Capture the cell that displays the provided text and extract its [x, y] central coordinate. 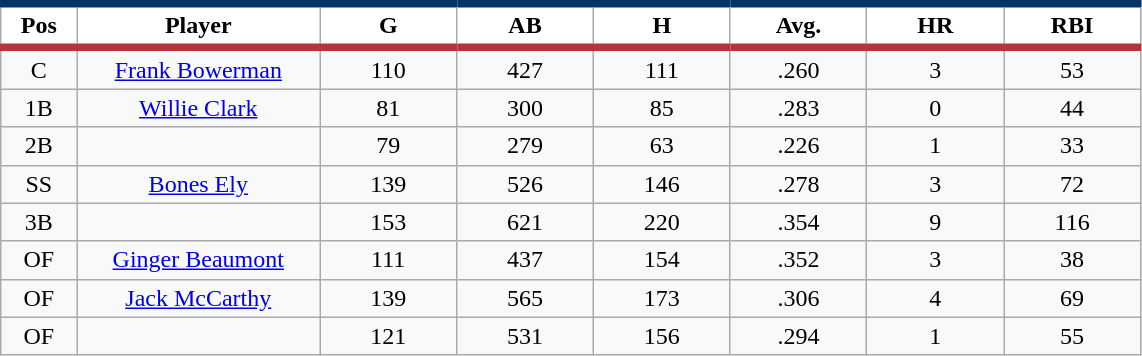
.283 [798, 108]
85 [662, 108]
2B [39, 146]
SS [39, 184]
526 [526, 184]
427 [526, 68]
300 [526, 108]
3B [39, 222]
72 [1072, 184]
110 [388, 68]
Willie Clark [198, 108]
.306 [798, 298]
121 [388, 336]
Player [198, 26]
G [388, 26]
279 [526, 146]
156 [662, 336]
C [39, 68]
146 [662, 184]
33 [1072, 146]
HR [936, 26]
.260 [798, 68]
Avg. [798, 26]
1B [39, 108]
H [662, 26]
44 [1072, 108]
53 [1072, 68]
154 [662, 260]
621 [526, 222]
Bones Ely [198, 184]
RBI [1072, 26]
Jack McCarthy [198, 298]
9 [936, 222]
.278 [798, 184]
.226 [798, 146]
69 [1072, 298]
531 [526, 336]
4 [936, 298]
38 [1072, 260]
153 [388, 222]
81 [388, 108]
Frank Bowerman [198, 68]
437 [526, 260]
.354 [798, 222]
Ginger Beaumont [198, 260]
79 [388, 146]
63 [662, 146]
.294 [798, 336]
220 [662, 222]
.352 [798, 260]
Pos [39, 26]
0 [936, 108]
55 [1072, 336]
116 [1072, 222]
173 [662, 298]
565 [526, 298]
AB [526, 26]
